Search for the cell housing the specified text and yield its [x, y] center coordinate. 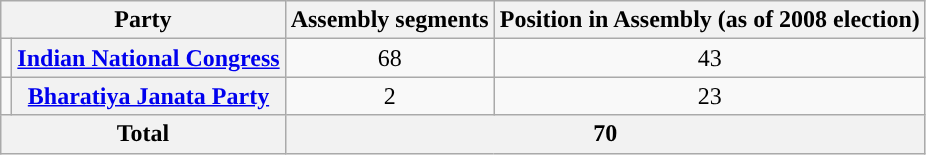
Total [143, 134]
23 [710, 96]
Assembly segments [390, 20]
43 [710, 58]
70 [605, 134]
Bharatiya Janata Party [148, 96]
Position in Assembly (as of 2008 election) [710, 20]
Party [143, 20]
68 [390, 58]
Indian National Congress [148, 58]
2 [390, 96]
